Provide the [X, Y] coordinate of the cell's center where the given text is located.  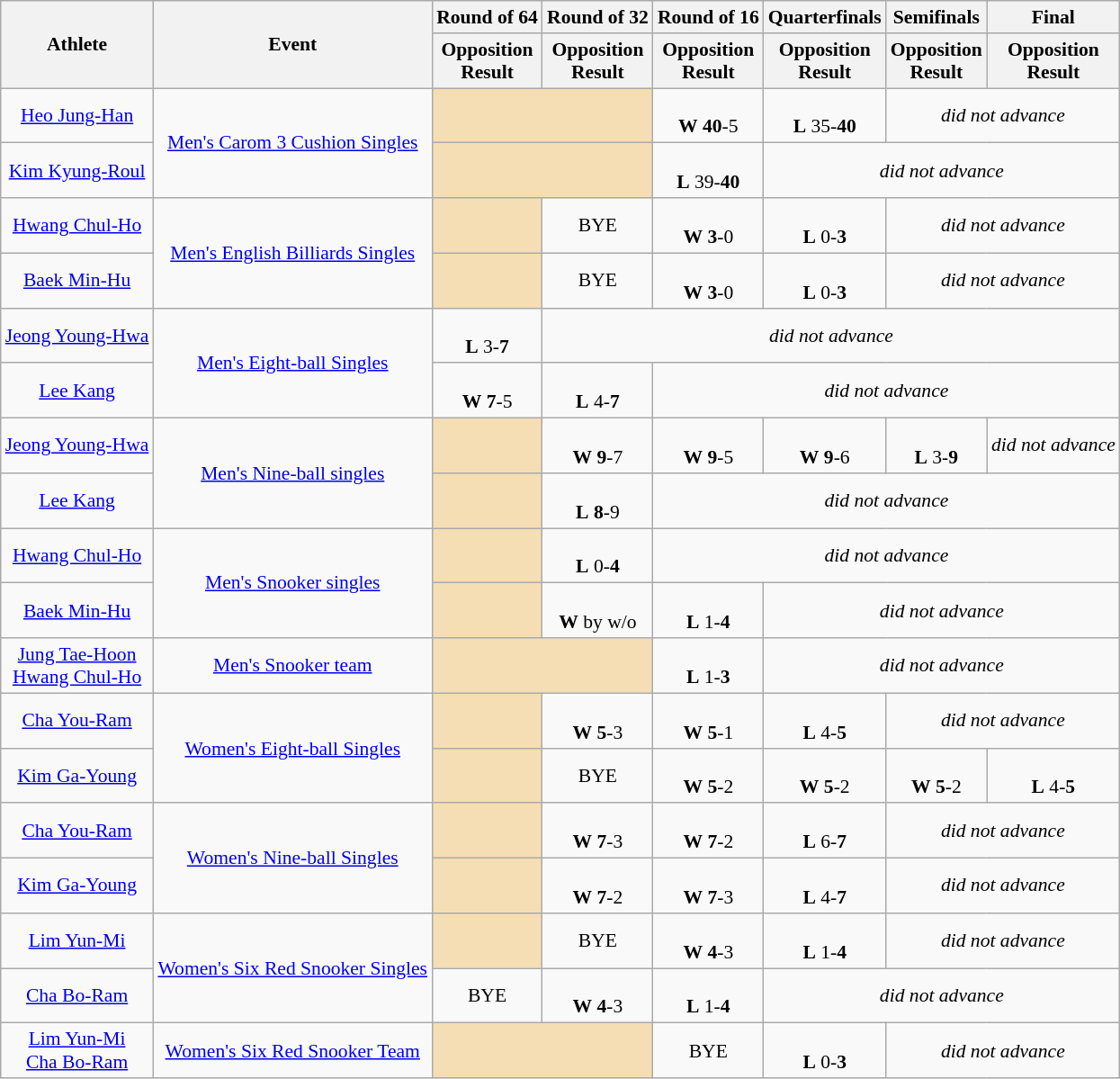
Semifinals [936, 17]
Lim Yun-Mi [77, 941]
Heo Jung-Han [77, 115]
W 5-1 [709, 720]
L 35-40 [825, 115]
W 9-5 [709, 446]
Jung Tae-HoonHwang Chul-Ho [77, 666]
Women's Six Red Snooker Singles [292, 968]
Final [1053, 17]
Women's Nine-ball Singles [292, 859]
Men's Snooker singles [292, 583]
Kim Kyung-Roul [77, 171]
Lim Yun-MiCha Bo-Ram [77, 1051]
Cha Bo-Ram [77, 995]
W 5-3 [597, 720]
Athlete [77, 45]
Men's Carom 3 Cushion Singles [292, 143]
Women's Six Red Snooker Team [292, 1051]
Men's Snooker team [292, 666]
Round of 16 [709, 17]
Event [292, 45]
L 6-7 [825, 832]
Men's Nine-ball singles [292, 473]
W 9-6 [825, 446]
W 7-5 [488, 391]
W 40-5 [709, 115]
Round of 64 [488, 17]
Men's Eight-ball Singles [292, 363]
L 39-40 [709, 171]
Men's English Billiards Singles [292, 253]
W by w/o [597, 610]
L 8-9 [597, 500]
Quarterfinals [825, 17]
Round of 32 [597, 17]
L 0-4 [597, 556]
W 9-7 [597, 446]
Women's Eight-ball Singles [292, 748]
L 3-9 [936, 446]
L 3-7 [488, 335]
L 1-3 [709, 666]
